Find where the given text appears and provide that cell's center as (X, Y) coordinate. 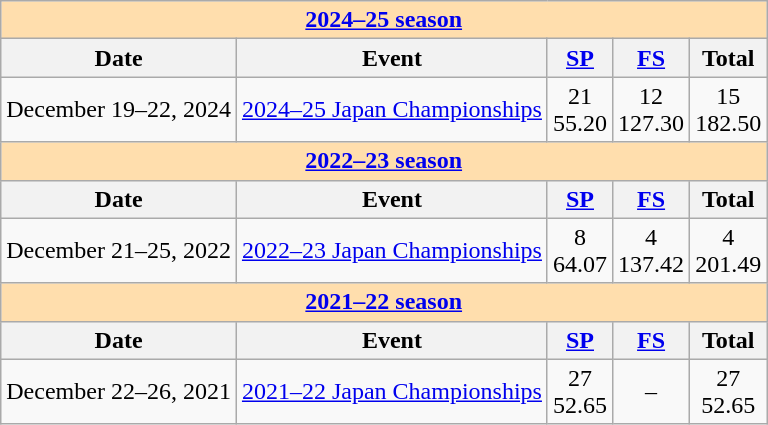
4 201.49 (728, 250)
2021–22 season (384, 302)
2024–25 Japan Championships (392, 110)
12 127.30 (652, 110)
8 64.07 (580, 250)
December 21–25, 2022 (119, 250)
December 22–26, 2021 (119, 392)
December 19–22, 2024 (119, 110)
2021–22 Japan Championships (392, 392)
2022–23 Japan Championships (392, 250)
– (652, 392)
15 182.50 (728, 110)
4 137.42 (652, 250)
21 55.20 (580, 110)
2024–25 season (384, 20)
2022–23 season (384, 161)
